From the cell containing the given text, extract its center point as (X, Y) coordinate. 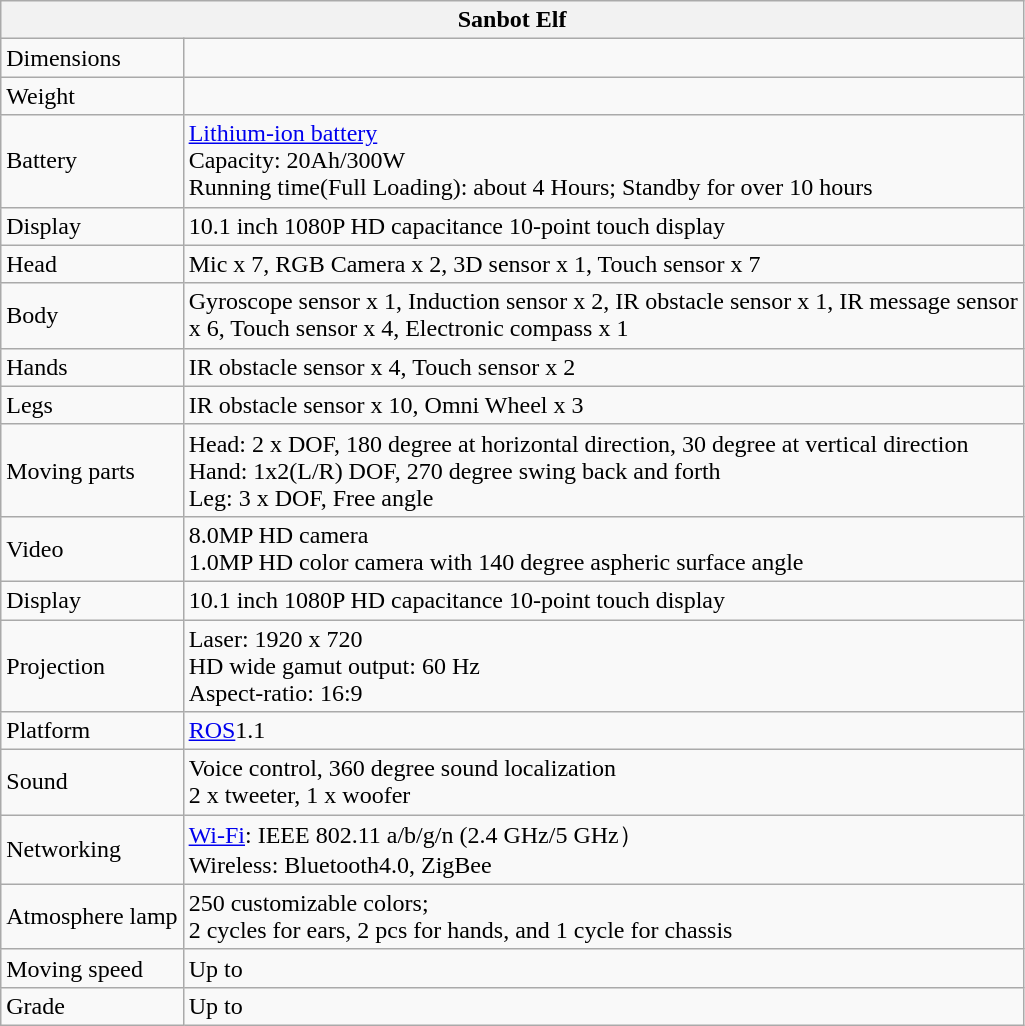
Laser: 1920 x 720HD wide gamut output: 60 HzAspect-ratio: 16:9 (603, 666)
Moving parts (92, 470)
Sanbot Elf (512, 20)
IR obstacle sensor x 4, Touch sensor x 2 (603, 367)
Moving speed (92, 968)
Battery (92, 161)
Mic x 7, RGB Camera x 2, 3D sensor x 1, Touch sensor x 7 (603, 264)
Hands (92, 367)
Grade (92, 1006)
Head (92, 264)
Sound (92, 782)
Video (92, 548)
Voice control, 360 degree sound localization2 x tweeter, 1 x woofer (603, 782)
Lithium-ion batteryCapacity: 20Ah/300WRunning time(Full Loading): about 4 Hours; Standby for over 10 hours (603, 161)
IR obstacle sensor x 10, Omni Wheel x 3 (603, 405)
Weight (92, 96)
Legs (92, 405)
8.0MP HD camera1.0MP HD color camera with 140 degree aspheric surface angle (603, 548)
Platform (92, 731)
Dimensions (92, 58)
Atmosphere lamp (92, 916)
250 customizable colors;2 cycles for ears, 2 pcs for hands, and 1 cycle for chassis (603, 916)
Networking (92, 850)
ROS1.1 (603, 731)
Projection (92, 666)
Wi-Fi: IEEE 802.11 a/b/g/n (2.4 GHz/5 GHz） Wireless: Bluetooth4.0, ZigBee (603, 850)
Body (92, 316)
Gyroscope sensor x 1, Induction sensor x 2, IR obstacle sensor x 1, IR message sensor x 6, Touch sensor x 4, Electronic compass x 1 (603, 316)
